Capture the cell that displays the provided text and extract its (X, Y) central coordinate. 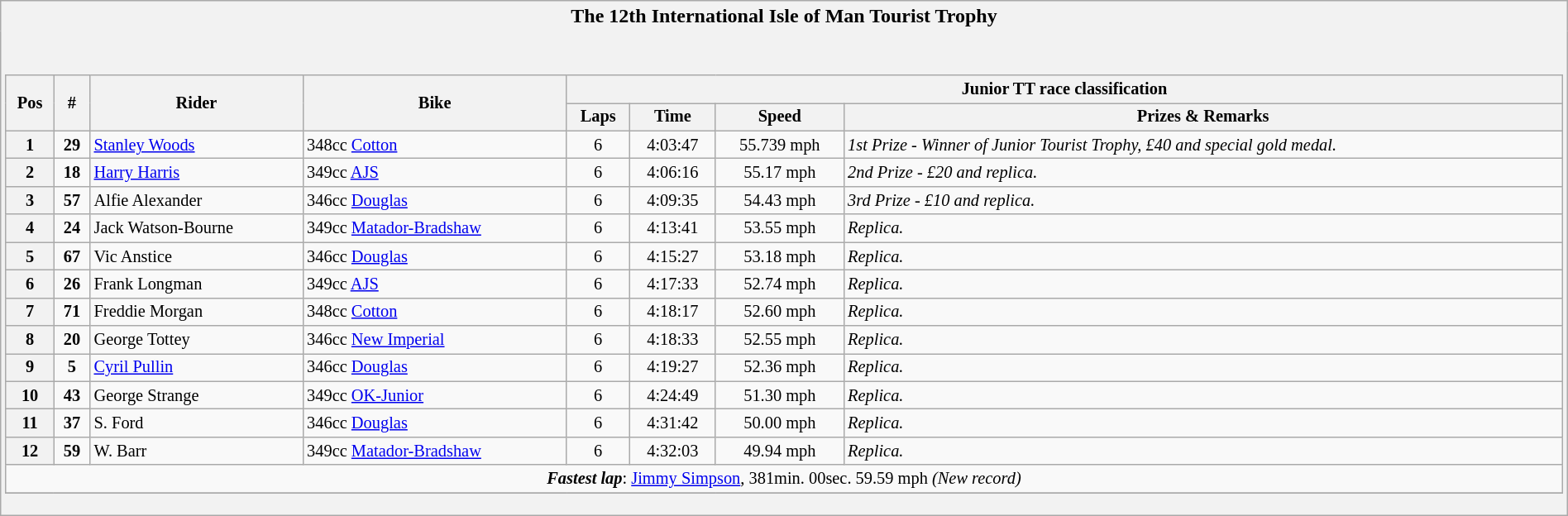
349cc OK-Junior (435, 395)
346cc New Imperial (435, 340)
Freddie Morgan (197, 312)
S. Ford (197, 423)
George Tottey (197, 340)
4:17:33 (672, 284)
Stanley Woods (197, 145)
53.18 mph (779, 256)
43 (71, 395)
12 (30, 451)
Vic Anstice (197, 256)
W. Barr (197, 451)
3 (30, 201)
11 (30, 423)
Junior TT race classification (1064, 89)
51.30 mph (779, 395)
71 (71, 312)
8 (30, 340)
24 (71, 228)
4:15:27 (672, 256)
Alfie Alexander (197, 201)
52.60 mph (779, 312)
Cyril Pullin (197, 368)
4:32:03 (672, 451)
Bike (435, 103)
4:06:16 (672, 173)
Jack Watson-Bourne (197, 228)
57 (71, 201)
Prizes & Remarks (1202, 117)
37 (71, 423)
Laps (598, 117)
Time (672, 117)
Frank Longman (197, 284)
52.55 mph (779, 340)
4:18:33 (672, 340)
4:24:49 (672, 395)
10 (30, 395)
Pos (30, 103)
Speed (779, 117)
50.00 mph (779, 423)
49.94 mph (779, 451)
59 (71, 451)
3rd Prize - £10 and replica. (1202, 201)
Rider (197, 103)
2 (30, 173)
4:19:27 (672, 368)
1 (30, 145)
54.43 mph (779, 201)
9 (30, 368)
29 (71, 145)
55.739 mph (779, 145)
4:13:41 (672, 228)
52.74 mph (779, 284)
53.55 mph (779, 228)
18 (71, 173)
4 (30, 228)
Fastest lap: Jimmy Simpson, 381min. 00sec. 59.59 mph (New record) (784, 479)
# (71, 103)
7 (30, 312)
4:03:47 (672, 145)
George Strange (197, 395)
The 12th International Isle of Man Tourist Trophy (784, 17)
Harry Harris (197, 173)
4:31:42 (672, 423)
67 (71, 256)
2nd Prize - £20 and replica. (1202, 173)
1st Prize - Winner of Junior Tourist Trophy, £40 and special gold medal. (1202, 145)
4:18:17 (672, 312)
20 (71, 340)
52.36 mph (779, 368)
55.17 mph (779, 173)
4:09:35 (672, 201)
26 (71, 284)
